Return [x, y] of the center of cell containing provided text 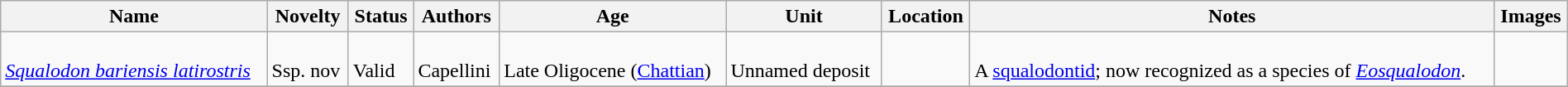
A squalodontid; now recognized as a species of Eosqualodon. [1232, 60]
Location [926, 17]
Unnamed deposit [804, 60]
Ssp. nov [308, 60]
Authors [457, 17]
Age [613, 17]
Novelty [308, 17]
Status [380, 17]
Unit [804, 17]
Images [1532, 17]
Valid [380, 60]
Squalodon bariensis latirostris [134, 60]
Notes [1232, 17]
Name [134, 17]
Late Oligocene (Chattian) [613, 60]
Capellini [457, 60]
